Scan for the cell matching the given text and deliver its [x, y] coordinate at center. 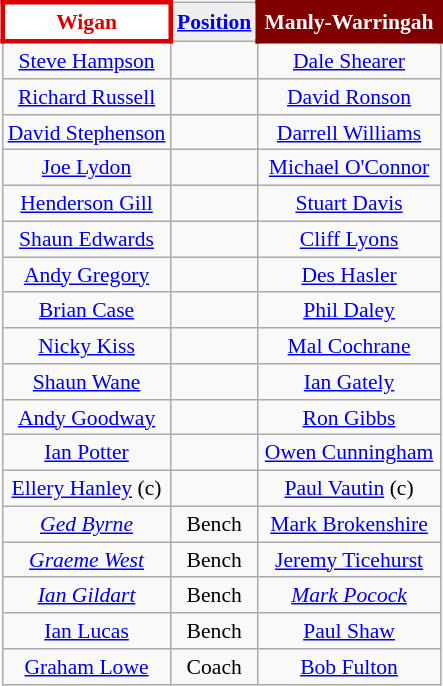
Cliff Lyons [349, 239]
Graeme West [87, 560]
Ian Lucas [87, 631]
Shaun Wane [87, 382]
Graham Lowe [87, 667]
Andy Goodway [87, 417]
Joe Lydon [87, 168]
Ian Gately [349, 382]
Darrell Williams [349, 132]
Ron Gibbs [349, 417]
David Ronson [349, 97]
Nicky Kiss [87, 346]
Mark Brokenshire [349, 524]
Shaun Edwards [87, 239]
Position [214, 22]
Ged Byrne [87, 524]
Owen Cunningham [349, 453]
Ian Potter [87, 453]
Manly-Warringah [349, 22]
Andy Gregory [87, 275]
David Stephenson [87, 132]
Paul Shaw [349, 631]
Steve Hampson [87, 60]
Des Hasler [349, 275]
Coach [214, 667]
Wigan [87, 22]
Mal Cochrane [349, 346]
Bob Fulton [349, 667]
Ian Gildart [87, 595]
Henderson Gill [87, 203]
Brian Case [87, 310]
Paul Vautin (c) [349, 488]
Ellery Hanley (c) [87, 488]
Stuart Davis [349, 203]
Phil Daley [349, 310]
Mark Pocock [349, 595]
Jeremy Ticehurst [349, 560]
Michael O'Connor [349, 168]
Richard Russell [87, 97]
Dale Shearer [349, 60]
